Extract the [X, Y] coordinate from the center of the cell holding the provided text.  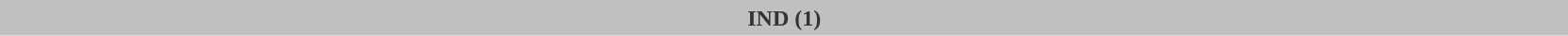
IND (1) [784, 18]
